Scan for the cell matching the given text and deliver its [X, Y] coordinate at center. 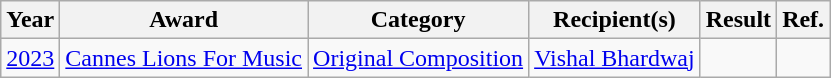
Award [184, 20]
Category [418, 20]
Vishal Bhardwaj [615, 58]
Cannes Lions For Music [184, 58]
Ref. [804, 20]
Recipient(s) [615, 20]
2023 [30, 58]
Original Composition [418, 58]
Result [738, 20]
Year [30, 20]
